Locate the cell with the specified text and output its (x, y) center coordinate. 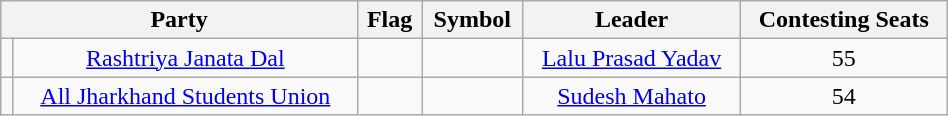
All Jharkhand Students Union (185, 96)
55 (844, 58)
Contesting Seats (844, 20)
54 (844, 96)
Flag (389, 20)
Party (180, 20)
Rashtriya Janata Dal (185, 58)
Sudesh Mahato (632, 96)
Symbol (472, 20)
Lalu Prasad Yadav (632, 58)
Leader (632, 20)
